Find where the given text appears and provide that cell's center as (x, y) coordinate. 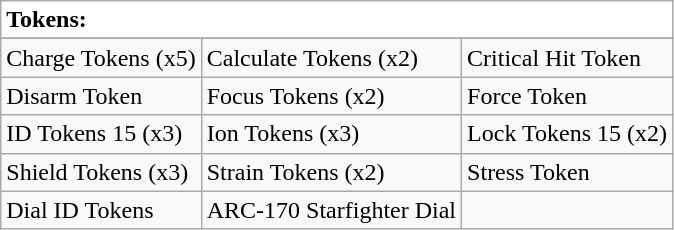
Critical Hit Token (568, 58)
Force Token (568, 96)
Ion Tokens (x3) (331, 134)
Strain Tokens (x2) (331, 172)
Tokens: (337, 20)
Lock Tokens 15 (x2) (568, 134)
ARC-170 Starfighter Dial (331, 210)
Disarm Token (101, 96)
Stress Token (568, 172)
Calculate Tokens (x2) (331, 58)
Shield Tokens (x3) (101, 172)
Focus Tokens (x2) (331, 96)
Dial ID Tokens (101, 210)
ID Tokens 15 (x3) (101, 134)
Charge Tokens (x5) (101, 58)
